Pinpoint the cell where the given text exists, returning its (x, y) midpoint coordinate. 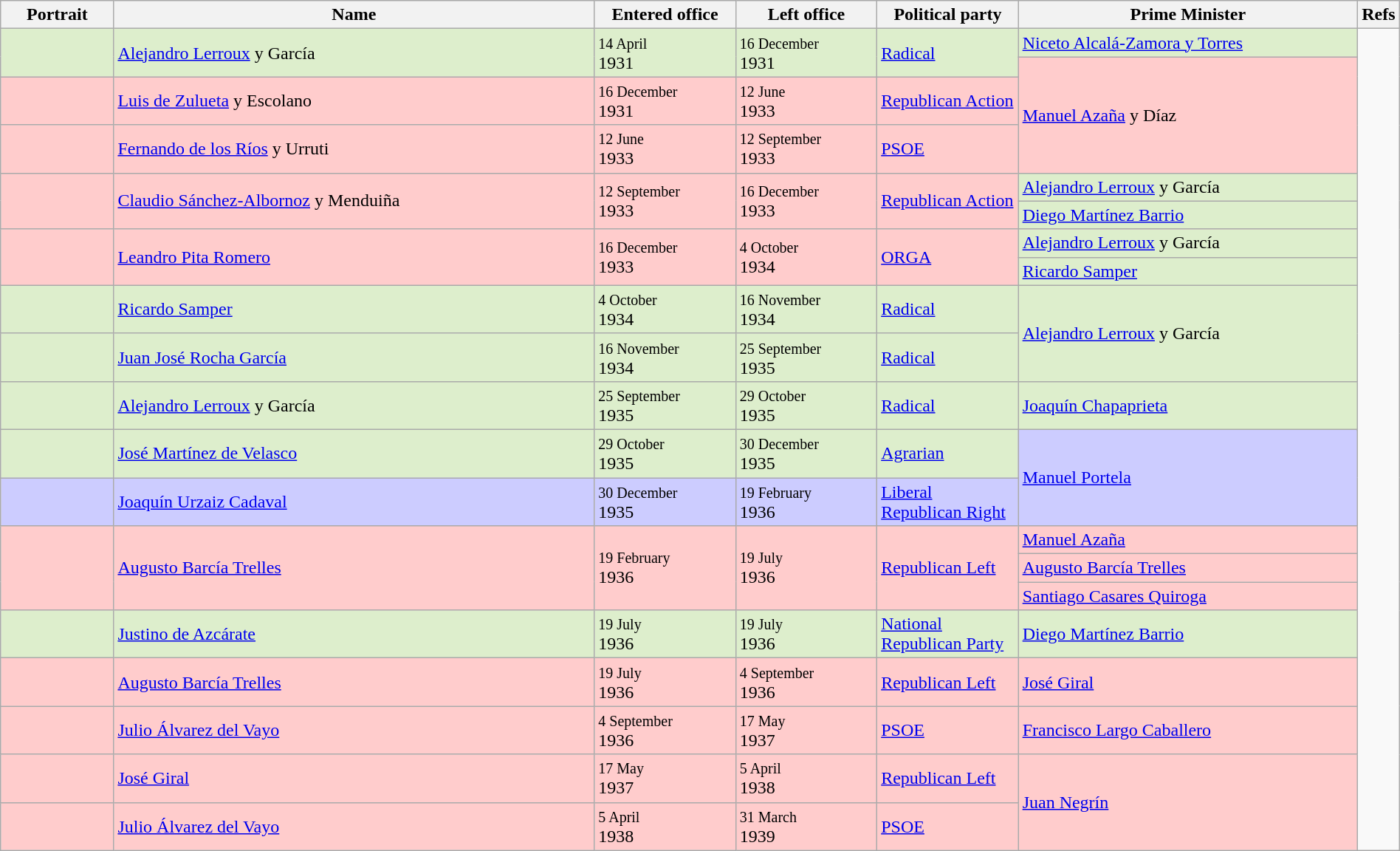
Political party (948, 15)
Joaquín Chapaprieta (1187, 405)
Francisco Largo Caballero (1187, 730)
Entered office (665, 15)
ORGA (948, 257)
Fernando de los Ríos y Urruti (354, 149)
Manuel Portela (1187, 477)
National Republican Party (948, 634)
Manuel Azaña (1187, 540)
Niceto Alcalá-Zamora y Torres (1187, 43)
Juan José Rocha García (354, 358)
Prime Minister (1187, 15)
Claudio Sánchez-Albornoz y Menduiña (354, 201)
Luis de Zulueta y Escolano (354, 100)
Manuel Azaña y Díaz (1187, 115)
Santiago Casares Quiroga (1187, 596)
Portrait (58, 15)
Liberal Republican Right (948, 501)
Leandro Pita Romero (354, 257)
José Martínez de Velasco (354, 454)
Left office (806, 15)
Refs (1379, 15)
Agrarian (948, 454)
Justino de Azcárate (354, 634)
Juan Negrín (1187, 802)
14 April1931 (665, 53)
Name (354, 15)
31 March1939 (806, 826)
Joaquín Urzaiz Cadaval (354, 501)
